Determine the (X, Y) coordinate at the center of the cell enclosing the given text.  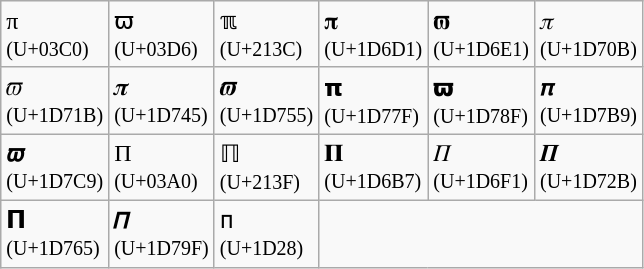
𝜋(U+1D70B) (588, 34)
𝝅(U+1D745) (162, 100)
𝜛(U+1D71B) (55, 100)
ℼ(U+213C) (266, 34)
𝞹(U+1D7B9) (588, 100)
Π(U+03A0) (162, 168)
ϖ(U+03D6) (162, 34)
𝟉(U+1D7C9) (55, 168)
𝝿(U+1D77F) (374, 100)
𝛑(U+1D6D1) (374, 34)
𝚷(U+1D6B7) (374, 168)
𝛱(U+1D6F1) (482, 168)
𝜫(U+1D72B) (588, 168)
𝞏(U+1D78F) (482, 100)
𝞟(U+1D79F) (162, 234)
𝝥(U+1D765) (55, 234)
π(U+03C0) (55, 34)
𝛡(U+1D6E1) (482, 34)
𝝕(U+1D755) (266, 100)
ᴨ(U+1D28) (266, 234)
ℿ(U+213F) (266, 168)
